Provide the (x, y) coordinate of the cell's center where the given text is located.  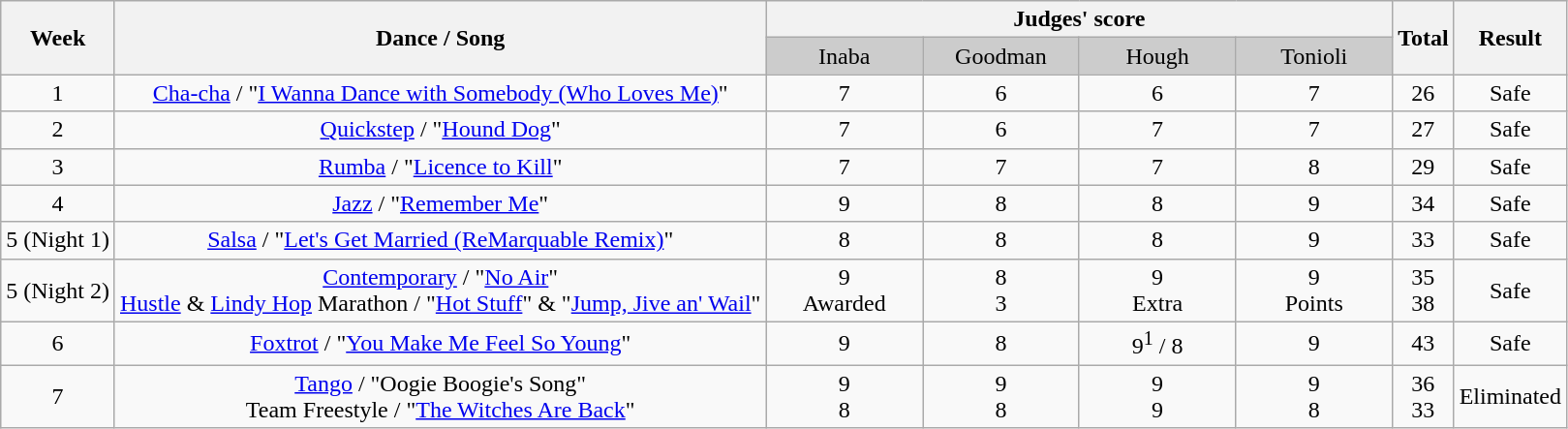
Jazz / "Remember Me" (440, 203)
Eliminated (1510, 397)
3 (58, 167)
3633 (1424, 397)
33 (1424, 240)
9Awarded (845, 291)
Contemporary / "No Air"Hustle & Lindy Hop Marathon / "Hot Stuff" & "Jump, Jive an' Wail" (440, 291)
9Points (1314, 291)
2 (58, 130)
Tango / "Oogie Boogie's Song"Team Freestyle / "The Witches Are Back" (440, 397)
Inaba (845, 56)
Total (1424, 38)
34 (1424, 203)
Foxtrot / "You Make Me Feel So Young" (440, 343)
Salsa / "Let's Get Married (ReMarquable Remix)" (440, 240)
Judges' score (1079, 19)
9Extra (1157, 291)
91 / 8 (1157, 343)
Dance / Song (440, 38)
5 (Night 2) (58, 291)
Rumba / "Licence to Kill" (440, 167)
27 (1424, 130)
3538 (1424, 291)
Hough (1157, 56)
29 (1424, 167)
43 (1424, 343)
4 (58, 203)
Quickstep / "Hound Dog" (440, 130)
26 (1424, 93)
Goodman (1001, 56)
Result (1510, 38)
83 (1001, 291)
99 (1157, 397)
5 (Night 1) (58, 240)
Week (58, 38)
Tonioli (1314, 56)
1 (58, 93)
Cha-cha / "I Wanna Dance with Somebody (Who Loves Me)" (440, 93)
